Scan for the cell matching the given text and deliver its (x, y) coordinate at center. 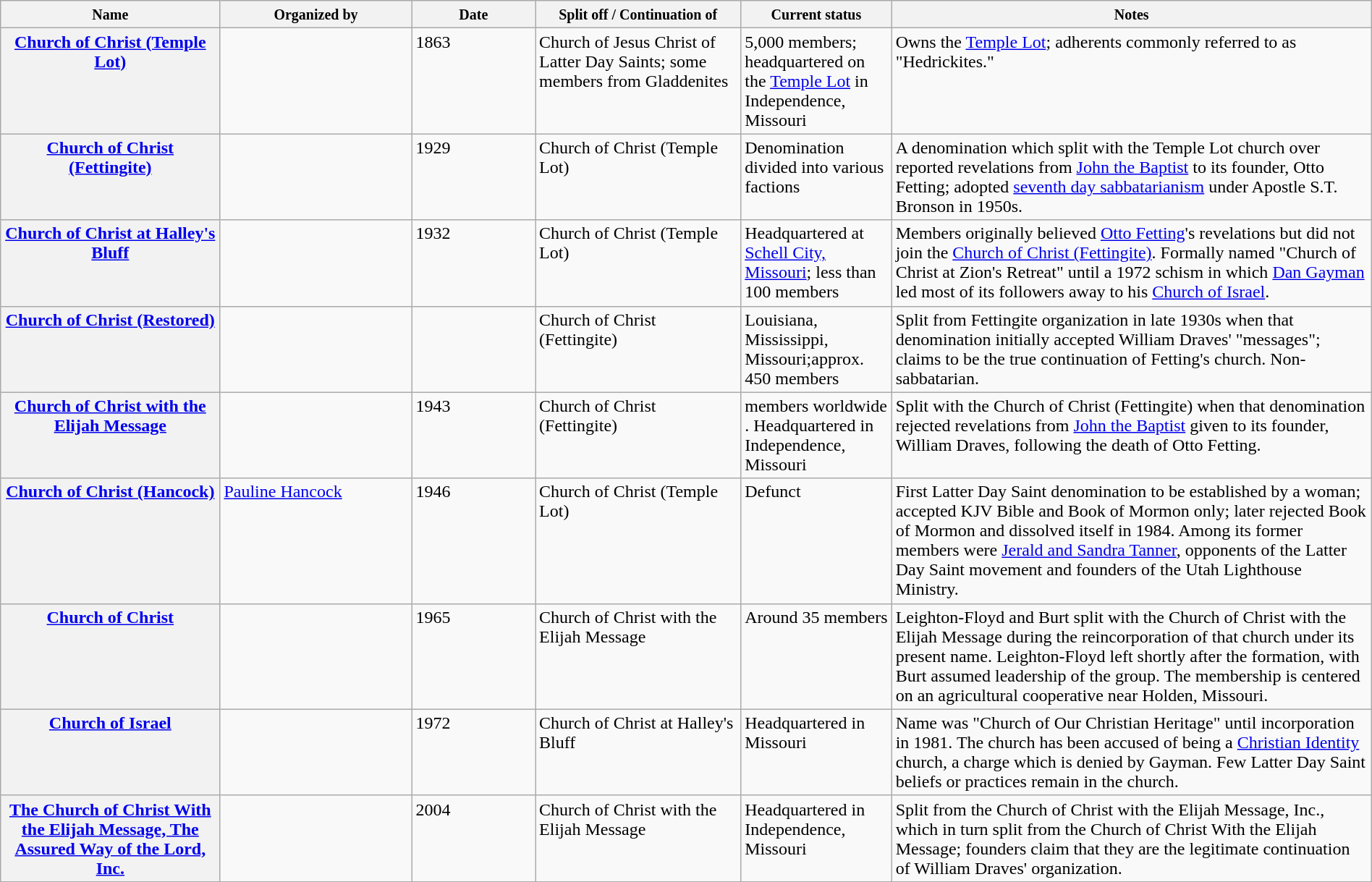
Around 35 members (816, 656)
Church of Christ (110, 656)
Headquartered in Independence, Missouri (816, 838)
1946 (473, 541)
1863 (473, 81)
Church of Jesus Christ of Latter Day Saints; some members from Gladdenites (638, 81)
Pauline Hancock (316, 541)
1943 (473, 436)
Notes (1132, 14)
Denomination divided into various factions (816, 177)
Current status (816, 14)
Name (110, 14)
Defunct (816, 541)
Church of Israel (110, 752)
1972 (473, 752)
Organized by (316, 14)
Church of Christ (Hancock) (110, 541)
Headquartered in Missouri (816, 752)
Split off / Continuation of (638, 14)
Owns the Temple Lot; adherents commonly referred to as "Hedrickites." (1132, 81)
1929 (473, 177)
1965 (473, 656)
Headquartered at Schell City, Missouri; less than 100 members (816, 263)
Church of Christ (Restored) (110, 349)
Date (473, 14)
Louisiana, Mississippi, Missouri;approx. 450 members (816, 349)
members worldwide . Headquartered in Independence, Missouri (816, 436)
1932 (473, 263)
2004 (473, 838)
The Church of Christ With the Elijah Message, The Assured Way of the Lord, Inc. (110, 838)
5,000 members; headquartered on the Temple Lot in Independence, Missouri (816, 81)
